Pinpoint the cell where the given text exists, returning its (X, Y) midpoint coordinate. 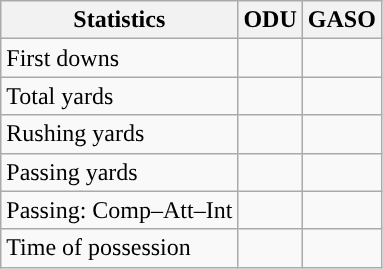
GASO (342, 20)
Time of possession (120, 248)
Rushing yards (120, 134)
Statistics (120, 20)
Passing yards (120, 172)
Passing: Comp–Att–Int (120, 210)
First downs (120, 58)
Total yards (120, 96)
ODU (270, 20)
